Scan for the cell matching the given text and deliver its (x, y) coordinate at center. 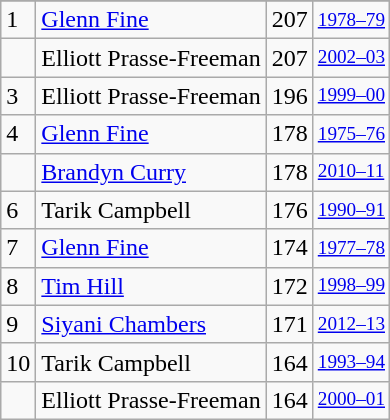
4 (18, 134)
1975–76 (351, 134)
176 (290, 210)
6 (18, 210)
1978–79 (351, 20)
Brandyn Curry (151, 172)
2000–01 (351, 400)
1977–78 (351, 248)
2010–11 (351, 172)
1 (18, 20)
3 (18, 96)
196 (290, 96)
172 (290, 286)
1993–94 (351, 362)
9 (18, 324)
1990–91 (351, 210)
Siyani Chambers (151, 324)
171 (290, 324)
1999–00 (351, 96)
8 (18, 286)
174 (290, 248)
7 (18, 248)
10 (18, 362)
2002–03 (351, 58)
1998–99 (351, 286)
2012–13 (351, 324)
Tim Hill (151, 286)
